Locate the cell with the specified text and output its [X, Y] center coordinate. 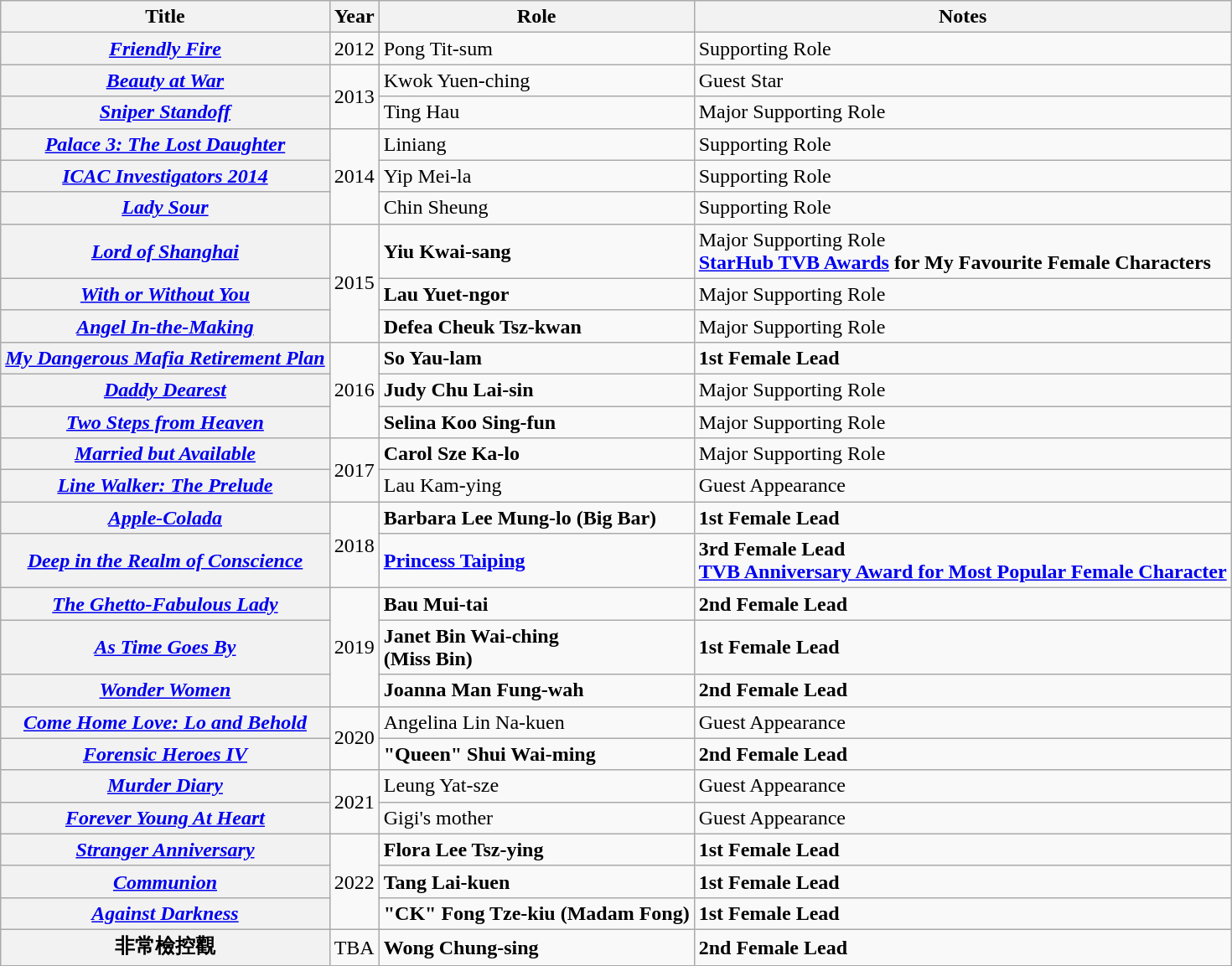
Friendly Fire [165, 49]
Angel In-the-Making [165, 326]
"Queen" Shui Wai-ming [536, 754]
Leung Yat-sze [536, 786]
Sniper Standoff [165, 112]
Stranger Anniversary [165, 850]
2020 [354, 738]
With or Without You [165, 294]
Daddy Dearest [165, 390]
Liniang [536, 144]
Notes [962, 17]
Palace 3: The Lost Daughter [165, 144]
Joanna Man Fung-wah [536, 690]
Chin Sheung [536, 208]
Wong Chung-sing [536, 947]
Yiu Kwai-sang [536, 251]
Barbara Lee Mung-lo (Big Bar) [536, 518]
Come Home Love: Lo and Behold [165, 722]
As Time Goes By [165, 647]
"CK" Fong Tze-kiu (Madam Fong) [536, 913]
Lady Sour [165, 208]
Kwok Yuen-ching [536, 80]
Communion [165, 881]
Gigi's mother [536, 818]
Married but Available [165, 454]
2018 [354, 545]
2021 [354, 802]
Beauty at War [165, 80]
Guest Star [962, 80]
3rd Female Lead TVB Anniversary Award for Most Popular Female Character [962, 561]
Lau Kam-ying [536, 486]
2013 [354, 96]
Year [354, 17]
Wonder Women [165, 690]
2022 [354, 881]
2019 [354, 647]
TBA [354, 947]
Yip Mei-la [536, 176]
Angelina Lin Na-kuen [536, 722]
Bau Mui-tai [536, 604]
Major Supporting Role StarHub TVB Awards for My Favourite Female Characters [962, 251]
ICAC Investigators 2014 [165, 176]
My Dangerous Mafia Retirement Plan [165, 358]
Lord of Shanghai [165, 251]
Ting Hau [536, 112]
Princess Taiping [536, 561]
2012 [354, 49]
Apple-Colada [165, 518]
Role [536, 17]
Tang Lai-kuen [536, 881]
Forever Young At Heart [165, 818]
2016 [354, 390]
Selina Koo Sing-fun [536, 421]
Flora Lee Tsz-ying [536, 850]
Carol Sze Ka-lo [536, 454]
The Ghetto-Fabulous Lady [165, 604]
Line Walker: The Prelude [165, 486]
Judy Chu Lai-sin [536, 390]
Pong Tit-sum [536, 49]
Janet Bin Wai-ching(Miss Bin) [536, 647]
So Yau-lam [536, 358]
Against Darkness [165, 913]
Murder Diary [165, 786]
2015 [354, 283]
Defea Cheuk Tsz-kwan [536, 326]
非常檢控觀 [165, 947]
Title [165, 17]
Forensic Heroes IV [165, 754]
2014 [354, 176]
Deep in the Realm of Conscience [165, 561]
2017 [354, 470]
Two Steps from Heaven [165, 421]
Lau Yuet-ngor [536, 294]
